Return [X, Y] of the center of cell containing provided text 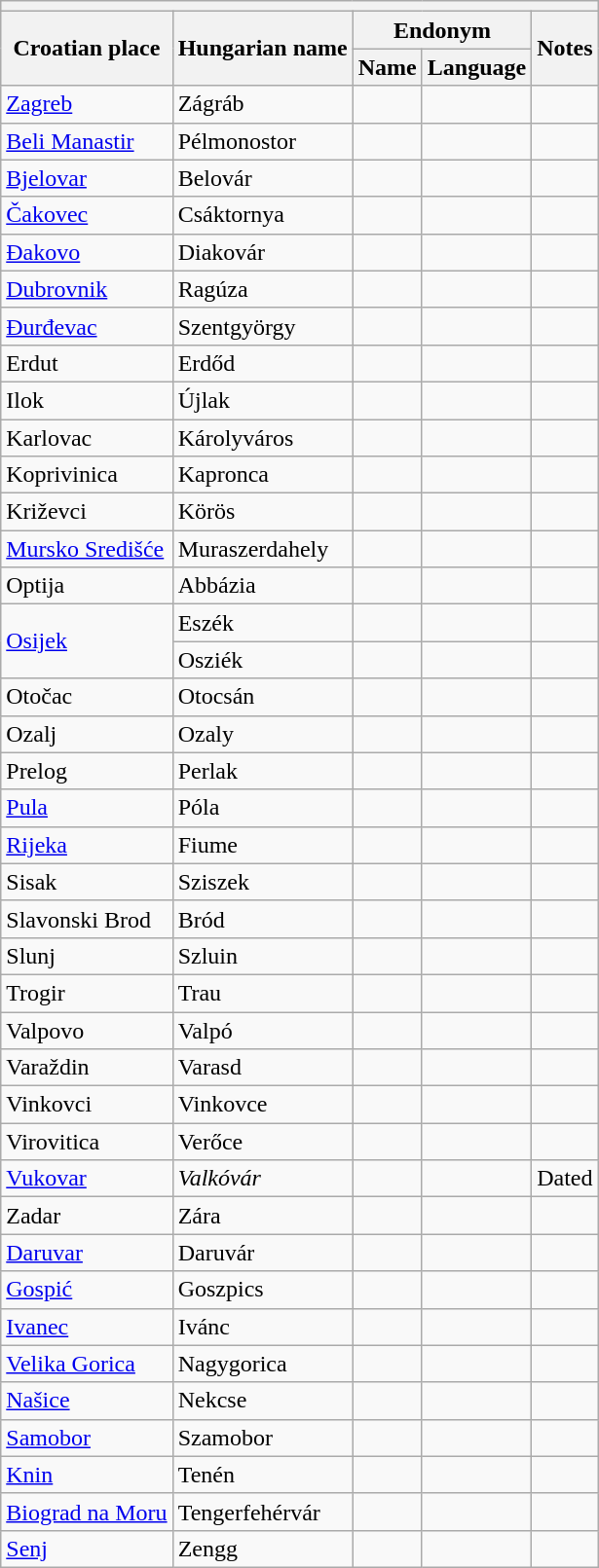
Perlak [263, 771]
Croatian place [87, 49]
Ivánc [263, 1327]
Prelog [87, 771]
Otocsán [263, 697]
Zágráb [263, 104]
Virovitica [87, 1142]
Ozalj [87, 734]
Beli Manastir [87, 141]
Vinkovce [263, 1105]
Đurđevac [87, 326]
Goszpics [263, 1290]
Szentgyörgy [263, 326]
Đakovo [87, 252]
Koprivinica [87, 475]
Valpovo [87, 1031]
Dubrovnik [87, 289]
Križevci [87, 512]
Tengerfehérvár [263, 1512]
Csáktornya [263, 215]
Vinkovci [87, 1105]
Kapronca [263, 475]
Valkóvár [263, 1179]
Biograd na Moru [87, 1512]
Póla [263, 808]
Samobor [87, 1438]
Trau [263, 993]
Osziék [263, 660]
Ilok [87, 400]
Ivanec [87, 1327]
Sziszek [263, 882]
Language [476, 67]
Pélmonostor [263, 141]
Zára [263, 1216]
Szluin [263, 956]
Zagreb [87, 104]
Otočac [87, 697]
Valpó [263, 1031]
Dated [565, 1179]
Muraszerdahely [263, 549]
Nagygorica [263, 1364]
Endonym [442, 30]
Našice [87, 1401]
Trogir [87, 993]
Osijek [87, 641]
Daruvar [87, 1253]
Erdőd [263, 363]
Varasd [263, 1068]
Abbázia [263, 586]
Verőce [263, 1142]
Károlyváros [263, 437]
Daruvár [263, 1253]
Ozaly [263, 734]
Varaždin [87, 1068]
Optija [87, 586]
Nekcse [263, 1401]
Slavonski Brod [87, 919]
Notes [565, 49]
Eszék [263, 623]
Belovár [263, 178]
Čakovec [87, 215]
Sisak [87, 882]
Vukovar [87, 1179]
Karlovac [87, 437]
Körös [263, 512]
Zadar [87, 1216]
Újlak [263, 400]
Bród [263, 919]
Hungarian name [263, 49]
Tenén [263, 1475]
Senj [87, 1549]
Name [388, 67]
Diakovár [263, 252]
Velika Gorica [87, 1364]
Fiume [263, 845]
Gospić [87, 1290]
Rijeka [87, 845]
Zengg [263, 1549]
Ragúza [263, 289]
Bjelovar [87, 178]
Erdut [87, 363]
Pula [87, 808]
Knin [87, 1475]
Szamobor [263, 1438]
Mursko Središće [87, 549]
Slunj [87, 956]
